Search for the cell housing the specified text and yield its (X, Y) center coordinate. 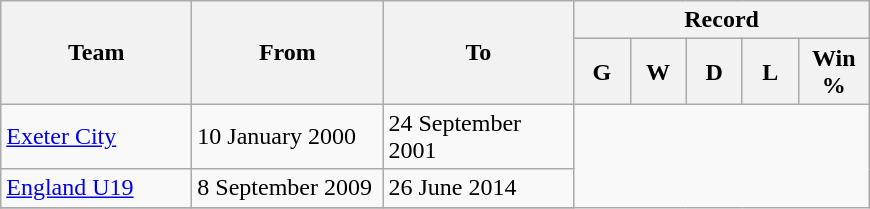
L (770, 72)
Team (96, 52)
From (288, 52)
W (658, 72)
D (714, 72)
Exeter City (96, 136)
England U19 (96, 188)
24 September 2001 (478, 136)
Win % (834, 72)
10 January 2000 (288, 136)
8 September 2009 (288, 188)
Record (722, 20)
26 June 2014 (478, 188)
To (478, 52)
G (602, 72)
